Search for the cell housing the specified text and yield its (X, Y) center coordinate. 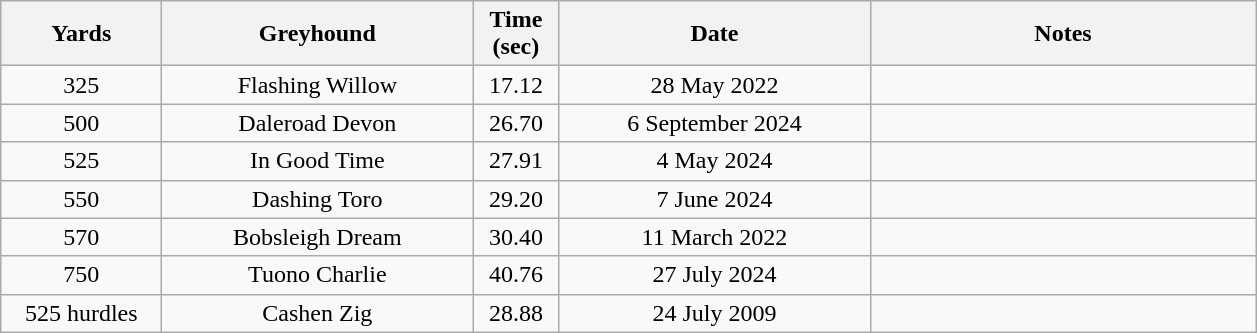
27.91 (516, 161)
7 June 2024 (714, 199)
11 March 2022 (714, 237)
570 (82, 237)
In Good Time (318, 161)
Notes (1063, 34)
28.88 (516, 313)
Daleroad Devon (318, 123)
4 May 2024 (714, 161)
28 May 2022 (714, 85)
27 July 2024 (714, 275)
Bobsleigh Dream (318, 237)
26.70 (516, 123)
17.12 (516, 85)
29.20 (516, 199)
Tuono Charlie (318, 275)
24 July 2009 (714, 313)
500 (82, 123)
40.76 (516, 275)
Yards (82, 34)
Cashen Zig (318, 313)
525 (82, 161)
Date (714, 34)
6 September 2024 (714, 123)
325 (82, 85)
Dashing Toro (318, 199)
Time (sec) (516, 34)
30.40 (516, 237)
550 (82, 199)
750 (82, 275)
525 hurdles (82, 313)
Flashing Willow (318, 85)
Greyhound (318, 34)
